Provide the (x, y) coordinate of the cell's center where the given text is located.  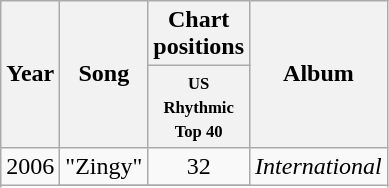
Song (104, 74)
"Zingy" (104, 166)
US Rhythmic Top 40 (199, 106)
Chart positions (199, 34)
International (319, 166)
32 (199, 166)
Year (30, 74)
2006 (30, 166)
Album (319, 74)
